Capture the cell that displays the provided text and extract its (x, y) central coordinate. 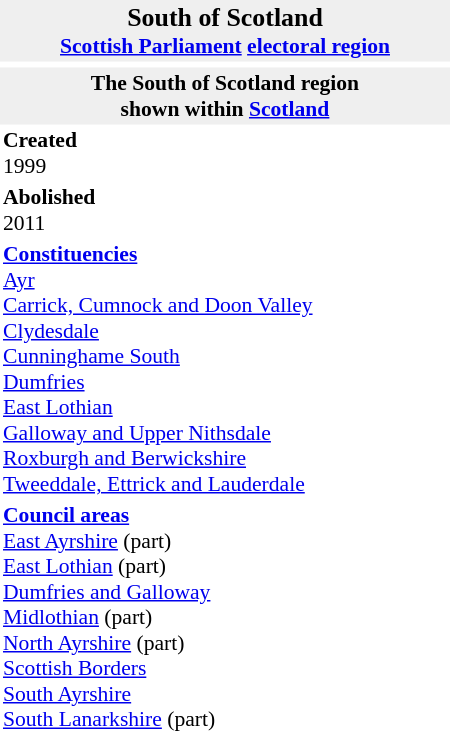
Abolished 2011 (225, 210)
Created 1999 (225, 152)
South of ScotlandScottish Parliament electoral region (225, 31)
The South of Scotland region shown within Scotland (225, 96)
